Return the [X, Y] coordinate for the center point of the cell that contains the specified text.  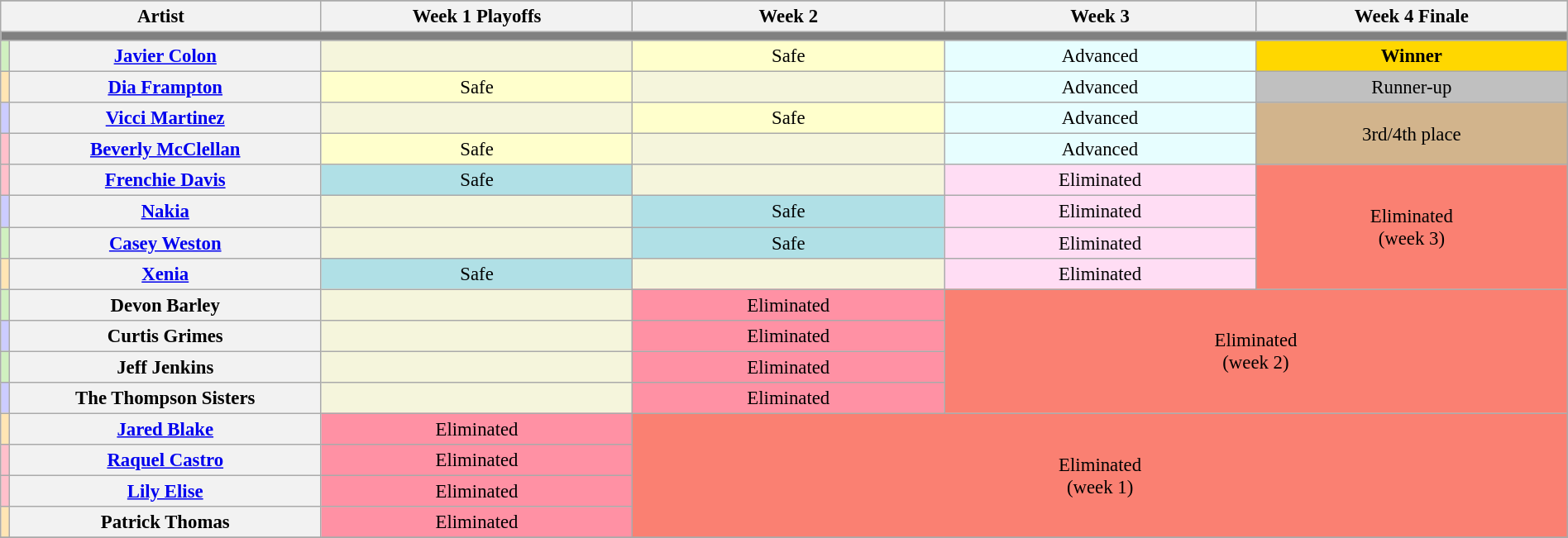
Eliminated(week 1) [1100, 475]
Javier Colon [165, 56]
Curtis Grimes [165, 336]
Devon Barley [165, 305]
Winner [1411, 56]
Casey Weston [165, 243]
Frenchie Davis [165, 181]
Eliminated(week 3) [1411, 227]
The Thompson Sisters [165, 398]
Raquel Castro [165, 460]
Patrick Thomas [165, 522]
3rd/4th place [1411, 134]
Week 2 [789, 17]
Week 4 Finale [1411, 17]
Eliminated(week 2) [1256, 351]
Nakia [165, 212]
Artist [160, 17]
Jeff Jenkins [165, 367]
Lily Elise [165, 491]
Jared Blake [165, 429]
Week 1 Playoffs [476, 17]
Week 3 [1100, 17]
Runner-up [1411, 88]
Dia Frampton [165, 88]
Vicci Martinez [165, 118]
Beverly McClellan [165, 150]
Xenia [165, 274]
